Return [X, Y] of the center of cell containing provided text 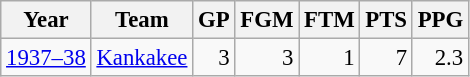
1937–38 [46, 58]
2.3 [440, 58]
Kankakee [142, 58]
PPG [440, 20]
PTS [386, 20]
Year [46, 20]
FTM [330, 20]
1 [330, 58]
FGM [267, 20]
Team [142, 20]
7 [386, 58]
GP [214, 20]
